Detect which cell encompasses the target text, then output its [X, Y] center coordinate. 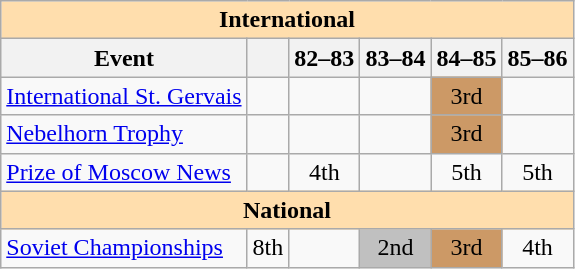
International [287, 20]
Soviet Championships [124, 248]
Nebelhorn Trophy [124, 134]
Event [124, 58]
8th [268, 248]
82–83 [324, 58]
85–86 [538, 58]
2nd [396, 248]
84–85 [466, 58]
Prize of Moscow News [124, 172]
83–84 [396, 58]
National [287, 210]
International St. Gervais [124, 96]
